Pinpoint the cell where the given text exists, returning its (X, Y) midpoint coordinate. 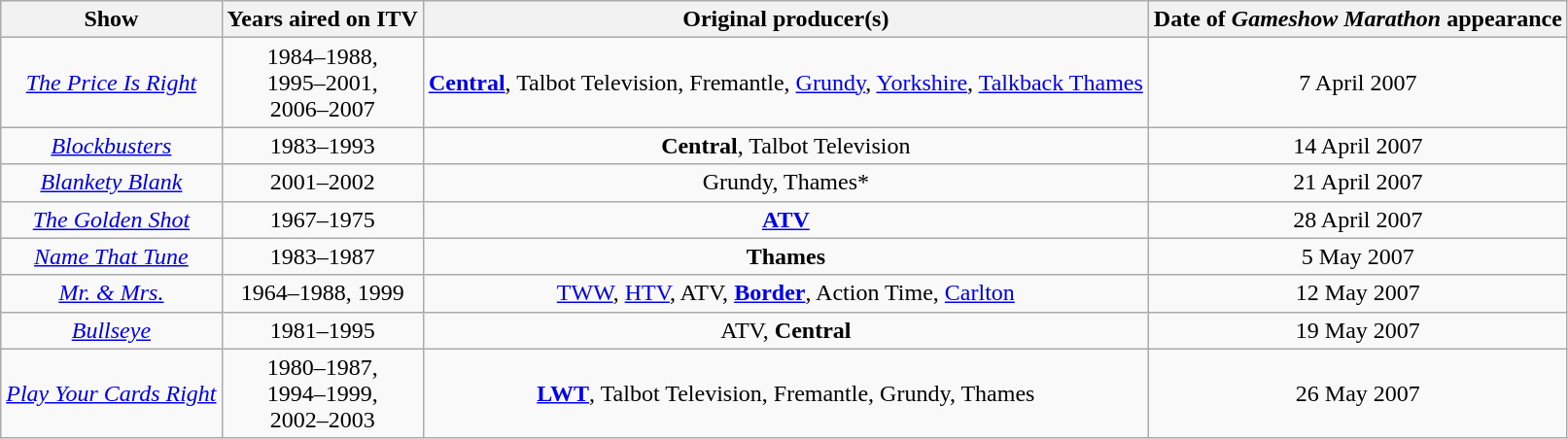
Mr. & Mrs. (111, 293)
21 April 2007 (1357, 183)
1980–1987,1994–1999,2002–2003 (323, 393)
2001–2002 (323, 183)
Thames (785, 256)
19 May 2007 (1357, 330)
The Golden Shot (111, 219)
1964–1988, 1999 (323, 293)
Play Your Cards Right (111, 393)
26 May 2007 (1357, 393)
12 May 2007 (1357, 293)
Show (111, 19)
ATV (785, 219)
Grundy, Thames* (785, 183)
14 April 2007 (1357, 146)
Date of Gameshow Marathon appearance (1357, 19)
TWW, HTV, ATV, Border, Action Time, Carlton (785, 293)
Blockbusters (111, 146)
1983–1993 (323, 146)
Name That Tune (111, 256)
28 April 2007 (1357, 219)
1967–1975 (323, 219)
Central, Talbot Television (785, 146)
LWT, Talbot Television, Fremantle, Grundy, Thames (785, 393)
The Price Is Right (111, 83)
7 April 2007 (1357, 83)
5 May 2007 (1357, 256)
Years aired on ITV (323, 19)
1984–1988,1995–2001,2006–2007 (323, 83)
1981–1995 (323, 330)
ATV, Central (785, 330)
Original producer(s) (785, 19)
Blankety Blank (111, 183)
Bullseye (111, 330)
1983–1987 (323, 256)
Central, Talbot Television, Fremantle, Grundy, Yorkshire, Talkback Thames (785, 83)
